From the cell containing the given text, extract its center point as [X, Y] coordinate. 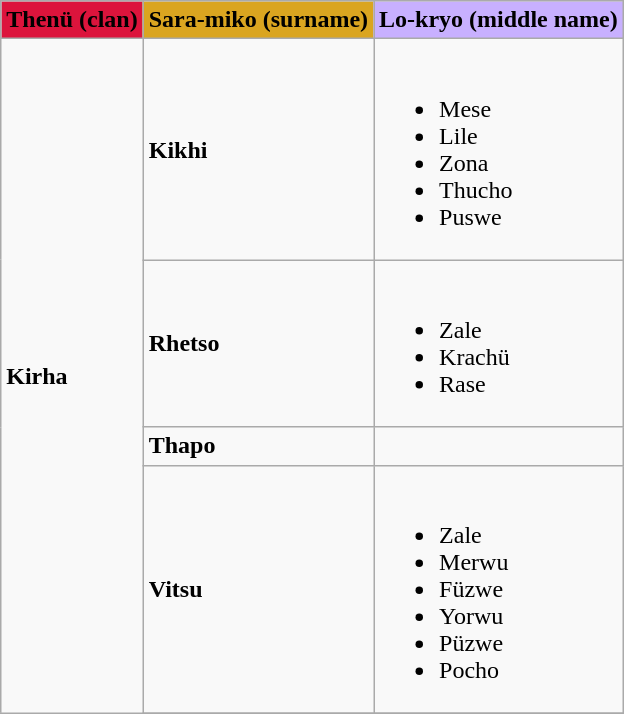
Vitsu [258, 589]
ZaleMerwuFüzweYorwuPüzwePocho [499, 589]
Kikhi [258, 150]
ZaleKrachüRase [499, 344]
Thenü (clan) [72, 20]
Kirha [72, 376]
MeseLileZonaThuchoPuswe [499, 150]
Rhetso [258, 344]
Thapo [258, 446]
Sara-miko (surname) [258, 20]
Lo-kryo (middle name) [499, 20]
